For the text-containing cell, return its midpoint in [X, Y] coordinate format. 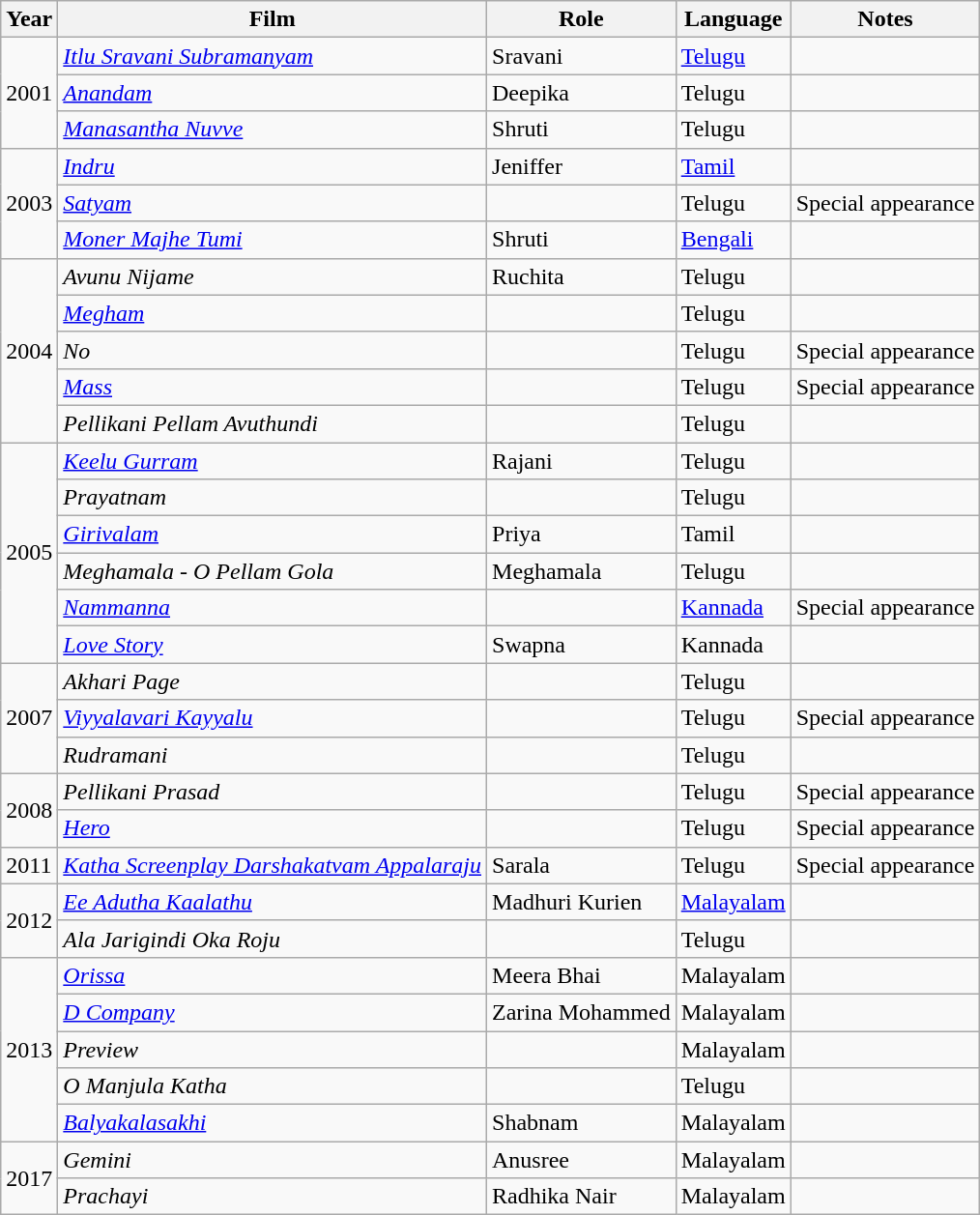
O Manjula Katha [273, 1086]
Shabnam [582, 1123]
Keelu Gurram [273, 461]
Deepika [582, 93]
Girivalam [273, 535]
Swapna [582, 645]
Orissa [273, 975]
2001 [29, 93]
2011 [29, 865]
2012 [29, 920]
Meghamala - O Pellam Gola [273, 571]
Mass [273, 387]
Priya [582, 535]
Love Story [273, 645]
Year [29, 19]
Sarala [582, 865]
Katha Screenplay Darshakatvam Appalaraju [273, 865]
Avunu Nijame [273, 276]
2005 [29, 553]
Manasantha Nuvve [273, 130]
Pellikani Prasad [273, 792]
Itlu Sravani Subramanyam [273, 56]
Radhika Nair [582, 1197]
Film [273, 19]
Bengali [733, 240]
2007 [29, 718]
Gemini [273, 1160]
Meera Bhai [582, 975]
Megham [273, 313]
D Company [273, 1012]
Preview [273, 1049]
Anusree [582, 1160]
Moner Majhe Tumi [273, 240]
Ee Adutha Kaalathu [273, 902]
Prachayi [273, 1197]
Indru [273, 166]
2013 [29, 1049]
Akhari Page [273, 681]
Balyakalasakhi [273, 1123]
Prayatnam [273, 498]
Satyam [273, 203]
2004 [29, 350]
Madhuri Kurien [582, 902]
Hero [273, 828]
No [273, 350]
Role [582, 19]
Rajani [582, 461]
Language [733, 19]
2003 [29, 203]
Notes [885, 19]
2008 [29, 810]
Zarina Mohammed [582, 1012]
Viyyalavari Kayyalu [273, 718]
Pellikani Pellam Avuthundi [273, 423]
Meghamala [582, 571]
Anandam [273, 93]
Sravani [582, 56]
Ala Jarigindi Oka Roju [273, 939]
Rudramani [273, 755]
Jeniffer [582, 166]
2017 [29, 1178]
Nammanna [273, 608]
Ruchita [582, 276]
